Find where the given text appears and provide that cell's center as (x, y) coordinate. 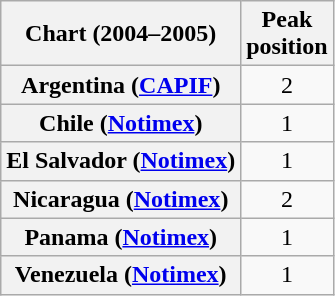
Venezuela (Notimex) (121, 275)
Panama (Notimex) (121, 237)
El Salvador (Notimex) (121, 161)
Peakposition (287, 34)
Chile (Notimex) (121, 123)
Argentina (CAPIF) (121, 85)
Chart (2004–2005) (121, 34)
Nicaragua (Notimex) (121, 199)
